Return (X, Y) of the center of cell containing provided text 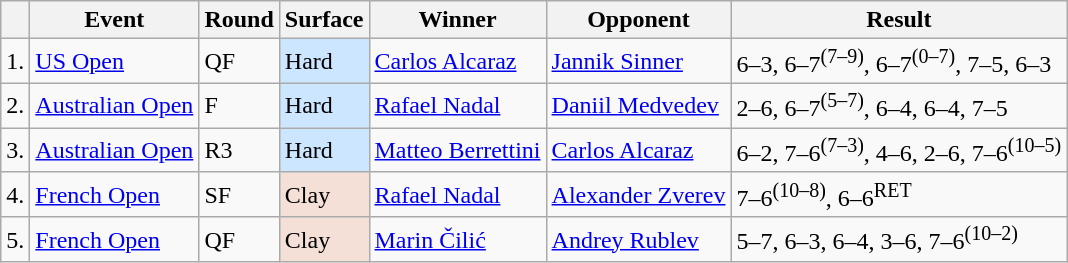
Alexander Zverev (638, 194)
Round (239, 20)
2–6, 6–7(5–7), 6–4, 6–4, 7–5 (899, 106)
1. (16, 62)
Marin Čilić (458, 240)
Winner (458, 20)
7–6(10–8), 6–6RET (899, 194)
6–2, 7–6(7–3), 4–6, 2–6, 7–6(10–5) (899, 150)
2. (16, 106)
Daniil Medvedev (638, 106)
5. (16, 240)
4. (16, 194)
5–7, 6–3, 6–4, 3–6, 7–6(10–2) (899, 240)
3. (16, 150)
F (239, 106)
Andrey Rublev (638, 240)
Event (114, 20)
6–3, 6–7(7–9), 6–7(0–7), 7–5, 6–3 (899, 62)
Matteo Berrettini (458, 150)
SF (239, 194)
R3 (239, 150)
Surface (324, 20)
US Open (114, 62)
Jannik Sinner (638, 62)
Opponent (638, 20)
Result (899, 20)
